Provide the [X, Y] coordinate of the cell's center where the given text is located.  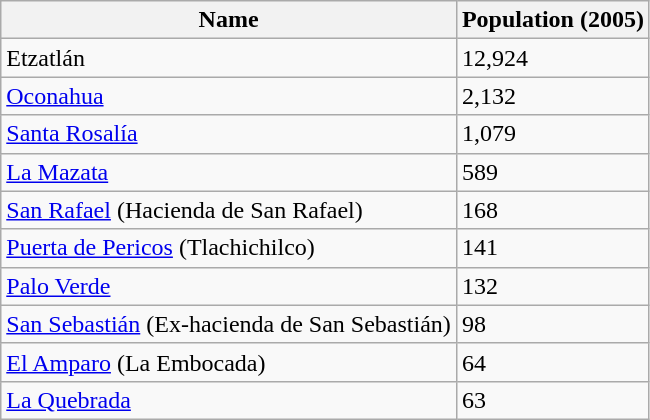
2,132 [552, 96]
1,079 [552, 134]
San Sebastián (Ex-hacienda de San Sebastián) [229, 324]
Etzatlán [229, 58]
132 [552, 286]
64 [552, 362]
La Quebrada [229, 400]
La Mazata [229, 172]
Name [229, 20]
Puerta de Pericos (Tlachichilco) [229, 248]
Santa Rosalía [229, 134]
63 [552, 400]
141 [552, 248]
San Rafael (Hacienda de San Rafael) [229, 210]
589 [552, 172]
Palo Verde [229, 286]
El Amparo (La Embocada) [229, 362]
Oconahua [229, 96]
Population (2005) [552, 20]
98 [552, 324]
12,924 [552, 58]
168 [552, 210]
